Scan for the cell matching the given text and deliver its (x, y) coordinate at center. 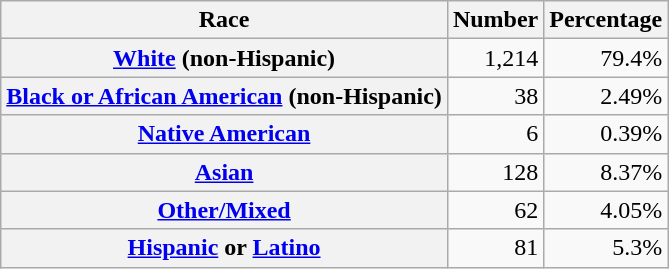
Other/Mixed (224, 210)
Black or African American (non-Hispanic) (224, 96)
Native American (224, 134)
Percentage (606, 20)
79.4% (606, 58)
128 (495, 172)
White (non-Hispanic) (224, 58)
Asian (224, 172)
62 (495, 210)
0.39% (606, 134)
2.49% (606, 96)
5.3% (606, 248)
Race (224, 20)
1,214 (495, 58)
8.37% (606, 172)
Hispanic or Latino (224, 248)
Number (495, 20)
4.05% (606, 210)
81 (495, 248)
38 (495, 96)
6 (495, 134)
